Locate the cell with the specified text and output its (x, y) center coordinate. 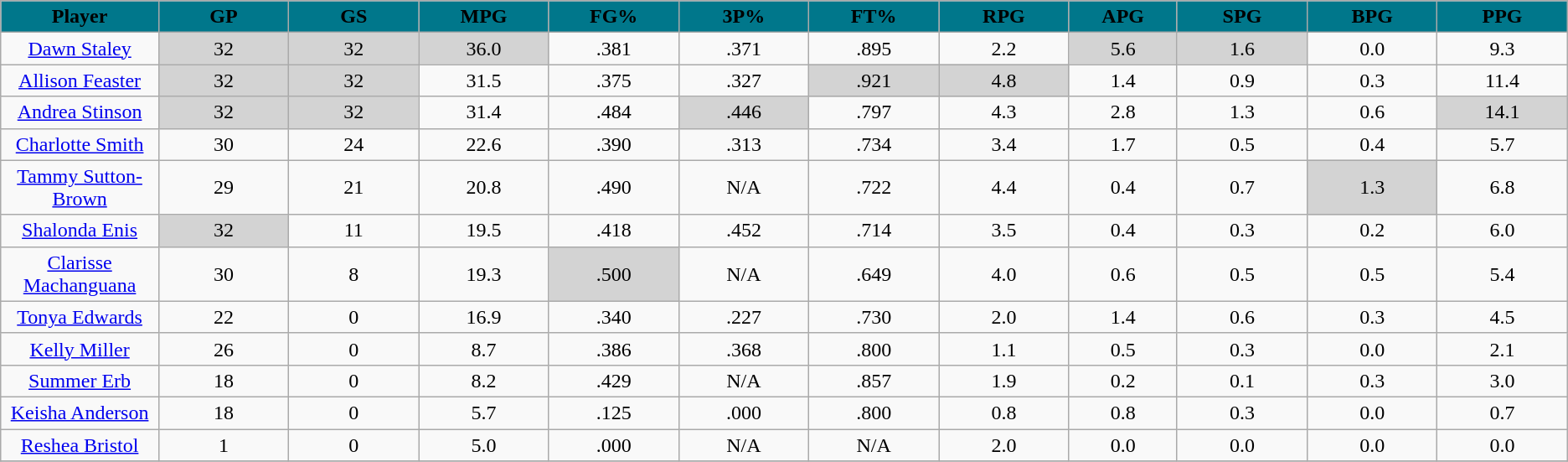
0.9 (1241, 80)
Summer Erb (80, 381)
3.5 (1003, 231)
19.3 (484, 273)
.446 (744, 112)
29 (223, 188)
8.2 (484, 381)
Keisha Anderson (80, 413)
GS (353, 17)
.722 (874, 188)
14.1 (1503, 112)
3P% (744, 17)
22.6 (484, 144)
31.4 (484, 112)
.313 (744, 144)
.381 (613, 49)
Player (80, 17)
3.0 (1503, 381)
.452 (744, 231)
.429 (613, 381)
.484 (613, 112)
Shalonda Enis (80, 231)
Allison Feaster (80, 80)
0.1 (1241, 381)
2.8 (1122, 112)
1 (223, 445)
.227 (744, 317)
.714 (874, 231)
11.4 (1503, 80)
Charlotte Smith (80, 144)
.490 (613, 188)
2.2 (1003, 49)
RPG (1003, 17)
Clarisse Machanguana (80, 273)
.327 (744, 80)
Reshea Bristol (80, 445)
.386 (613, 349)
FT% (874, 17)
22 (223, 317)
3.4 (1003, 144)
.797 (874, 112)
FG% (613, 17)
Tammy Sutton-Brown (80, 188)
36.0 (484, 49)
1.9 (1003, 381)
Tonya Edwards (80, 317)
PPG (1503, 17)
.857 (874, 381)
5.4 (1503, 273)
20.8 (484, 188)
5.6 (1122, 49)
.371 (744, 49)
Andrea Stinson (80, 112)
4.0 (1003, 273)
.368 (744, 349)
.390 (613, 144)
24 (353, 144)
31.5 (484, 80)
APG (1122, 17)
26 (223, 349)
4.8 (1003, 80)
GP (223, 17)
9.3 (1503, 49)
6.8 (1503, 188)
.375 (613, 80)
.921 (874, 80)
21 (353, 188)
19.5 (484, 231)
8.7 (484, 349)
.734 (874, 144)
6.0 (1503, 231)
Dawn Staley (80, 49)
16.9 (484, 317)
8 (353, 273)
SPG (1241, 17)
1.1 (1003, 349)
1.7 (1122, 144)
BPG (1372, 17)
.895 (874, 49)
4.4 (1003, 188)
5.0 (484, 445)
Kelly Miller (80, 349)
4.3 (1003, 112)
.340 (613, 317)
11 (353, 231)
.125 (613, 413)
.500 (613, 273)
.418 (613, 231)
2.1 (1503, 349)
4.5 (1503, 317)
.649 (874, 273)
.730 (874, 317)
1.6 (1241, 49)
MPG (484, 17)
